Output the [x, y] coordinate of the center of the cell containing the given text.  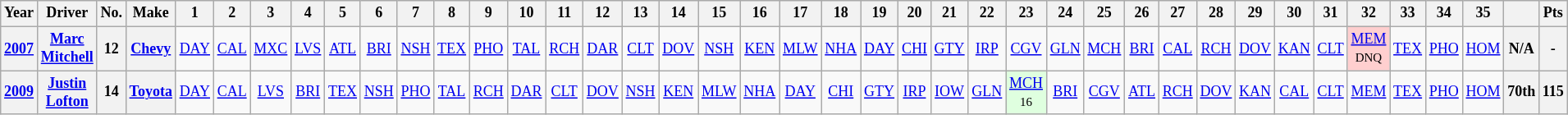
34 [1444, 13]
MCH16 [1026, 93]
1 [194, 13]
15 [719, 13]
3 [271, 13]
24 [1065, 13]
4 [309, 13]
7 [415, 13]
Driver [67, 13]
28 [1216, 13]
19 [880, 13]
13 [640, 13]
22 [987, 13]
Year [20, 13]
17 [801, 13]
23 [1026, 13]
33 [1408, 13]
9 [488, 13]
Justin Lofton [67, 93]
2007 [20, 48]
- [1554, 48]
2009 [20, 93]
27 [1177, 13]
MEM [1369, 93]
MCH [1104, 48]
70th [1521, 93]
18 [841, 13]
5 [343, 13]
MXC [271, 48]
N/A [1521, 48]
8 [452, 13]
30 [1294, 13]
31 [1331, 13]
32 [1369, 13]
Chevy [151, 48]
No. [112, 13]
IOW [949, 93]
21 [949, 13]
26 [1142, 13]
MEMDNQ [1369, 48]
115 [1554, 93]
29 [1255, 13]
Pts [1554, 13]
6 [379, 13]
Toyota [151, 93]
11 [565, 13]
25 [1104, 13]
16 [760, 13]
Make [151, 13]
20 [915, 13]
Marc Mitchell [67, 48]
35 [1483, 13]
2 [231, 13]
10 [527, 13]
